Identify which cell holds the provided text, then report its (X, Y) central coordinate. 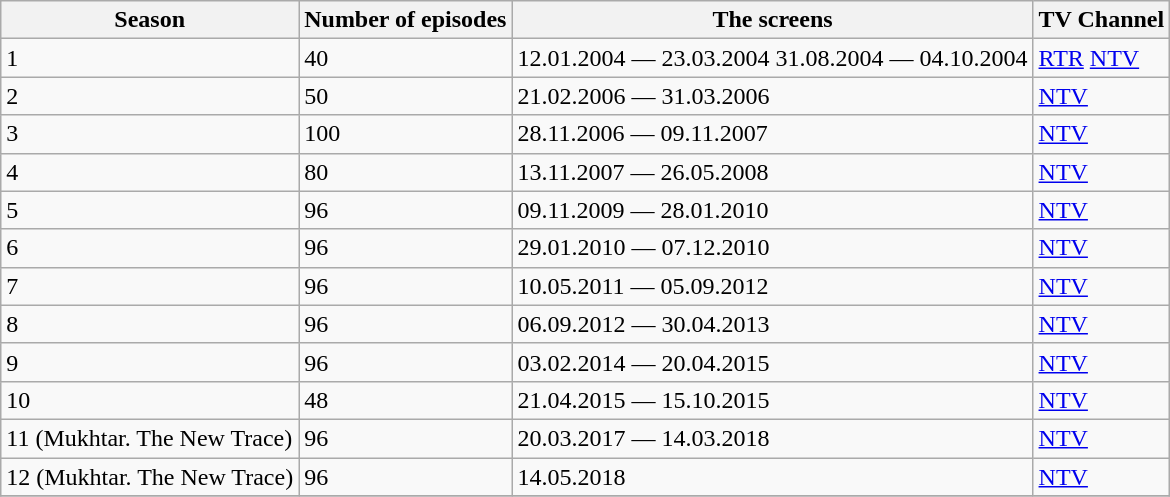
10 (150, 400)
80 (406, 172)
TV Channel (1102, 20)
13.11.2007 — 26.05.2008 (772, 172)
03.02.2014 — 20.04.2015 (772, 362)
29.01.2010 — 07.12.2010 (772, 248)
50 (406, 96)
14.05.2018 (772, 477)
5 (150, 210)
09.11.2009 — 28.01.2010 (772, 210)
10.05.2011 — 05.09.2012 (772, 286)
Season (150, 20)
100 (406, 134)
12 (Mukhtar. The New Trace) (150, 477)
RTR NTV (1102, 58)
8 (150, 324)
40 (406, 58)
1 (150, 58)
The screens (772, 20)
20.03.2017 — 14.03.2018 (772, 438)
11 (Mukhtar. The New Trace) (150, 438)
21.04.2015 — 15.10.2015 (772, 400)
4 (150, 172)
12.01.2004 — 23.03.2004 31.08.2004 — 04.10.2004 (772, 58)
Number of episodes (406, 20)
48 (406, 400)
3 (150, 134)
9 (150, 362)
2 (150, 96)
7 (150, 286)
21.02.2006 — 31.03.2006 (772, 96)
28.11.2006 — 09.11.2007 (772, 134)
6 (150, 248)
06.09.2012 — 30.04.2013 (772, 324)
